Provide the [x, y] coordinate of the cell's center where the given text is located.  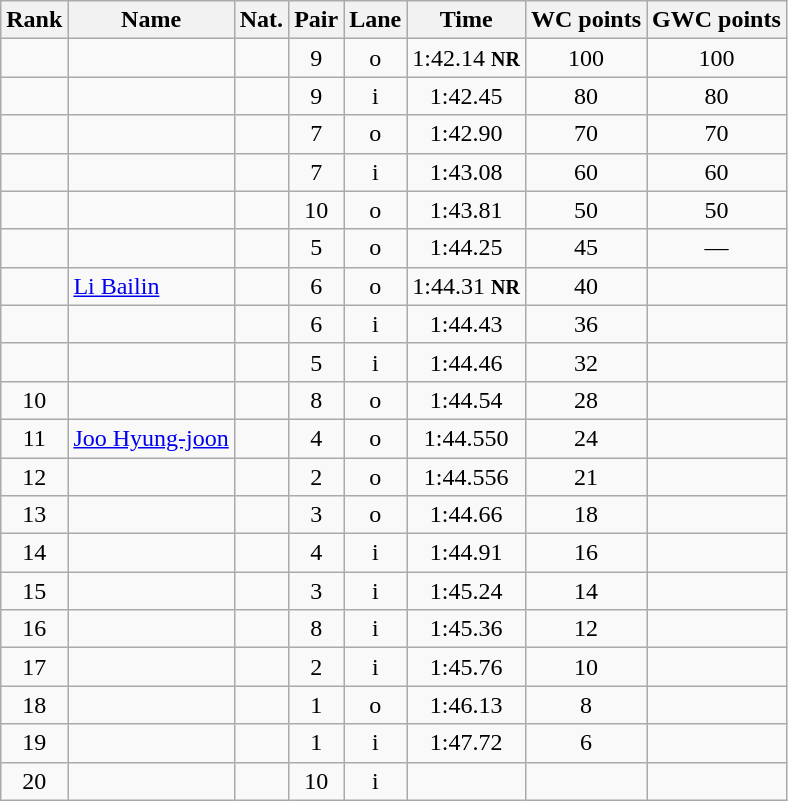
1:44.54 [466, 400]
WC points [586, 20]
45 [586, 248]
1:43.81 [466, 210]
GWC points [717, 20]
1:44.46 [466, 362]
11 [34, 438]
Lane [376, 20]
21 [586, 477]
24 [586, 438]
1:45.36 [466, 629]
1:43.08 [466, 172]
1:44.31 NR [466, 286]
28 [586, 400]
Rank [34, 20]
Joo Hyung-joon [151, 438]
19 [34, 743]
32 [586, 362]
15 [34, 591]
13 [34, 515]
Nat. [261, 20]
1:44.43 [466, 324]
1:47.72 [466, 743]
1:44.550 [466, 438]
1:42.45 [466, 96]
Name [151, 20]
36 [586, 324]
20 [34, 781]
1:42.90 [466, 134]
1:45.76 [466, 667]
1:44.556 [466, 477]
1:44.66 [466, 515]
17 [34, 667]
Pair [316, 20]
Time [466, 20]
Li Bailin [151, 286]
1:42.14 NR [466, 58]
1:45.24 [466, 591]
40 [586, 286]
— [717, 248]
1:44.25 [466, 248]
1:46.13 [466, 705]
1:44.91 [466, 553]
